Search for the cell housing the specified text and yield its (X, Y) center coordinate. 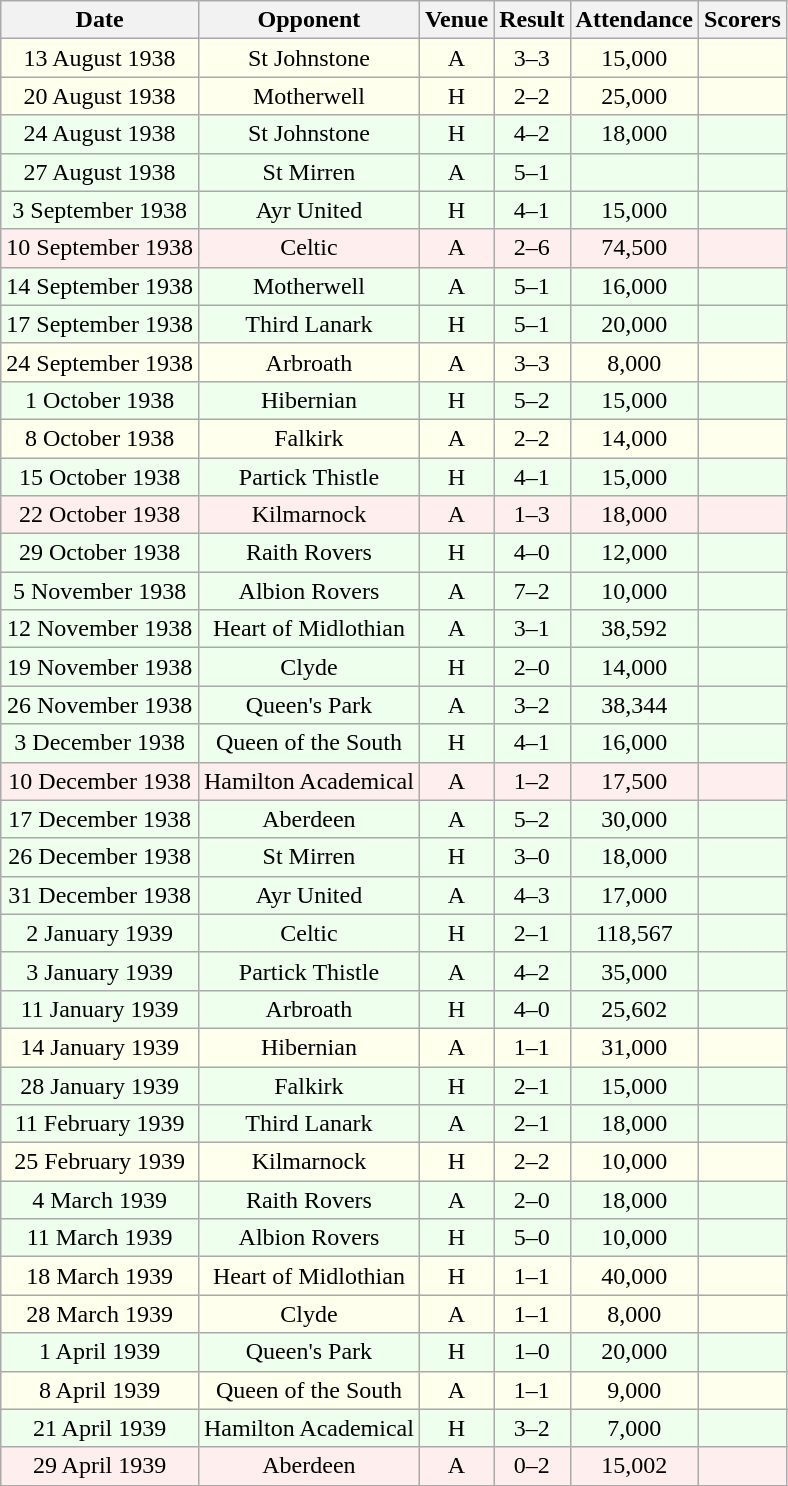
11 January 1939 (100, 1009)
3–1 (532, 629)
5–0 (532, 1238)
3–0 (532, 857)
Date (100, 20)
31,000 (634, 1047)
26 November 1938 (100, 705)
9,000 (634, 1390)
5 November 1938 (100, 591)
0–2 (532, 1466)
74,500 (634, 248)
25,602 (634, 1009)
24 August 1938 (100, 134)
24 September 1938 (100, 362)
3 September 1938 (100, 210)
10 December 1938 (100, 781)
Opponent (308, 20)
11 March 1939 (100, 1238)
28 January 1939 (100, 1085)
15 October 1938 (100, 477)
25,000 (634, 96)
8 April 1939 (100, 1390)
Result (532, 20)
Attendance (634, 20)
118,567 (634, 933)
10 September 1938 (100, 248)
29 October 1938 (100, 553)
26 December 1938 (100, 857)
17,500 (634, 781)
7,000 (634, 1428)
14 September 1938 (100, 286)
35,000 (634, 971)
3 January 1939 (100, 971)
2–6 (532, 248)
29 April 1939 (100, 1466)
15,002 (634, 1466)
40,000 (634, 1276)
12,000 (634, 553)
17,000 (634, 895)
27 August 1938 (100, 172)
21 April 1939 (100, 1428)
1–0 (532, 1352)
38,592 (634, 629)
1–2 (532, 781)
14 January 1939 (100, 1047)
17 September 1938 (100, 324)
8 October 1938 (100, 438)
19 November 1938 (100, 667)
20 August 1938 (100, 96)
1 April 1939 (100, 1352)
18 March 1939 (100, 1276)
31 December 1938 (100, 895)
4–3 (532, 895)
Scorers (742, 20)
17 December 1938 (100, 819)
Venue (456, 20)
11 February 1939 (100, 1124)
1 October 1938 (100, 400)
4 March 1939 (100, 1200)
25 February 1939 (100, 1162)
28 March 1939 (100, 1314)
3 December 1938 (100, 743)
1–3 (532, 515)
2 January 1939 (100, 933)
12 November 1938 (100, 629)
30,000 (634, 819)
13 August 1938 (100, 58)
22 October 1938 (100, 515)
7–2 (532, 591)
38,344 (634, 705)
